Extract the [X, Y] coordinate from the center of the cell holding the provided text.  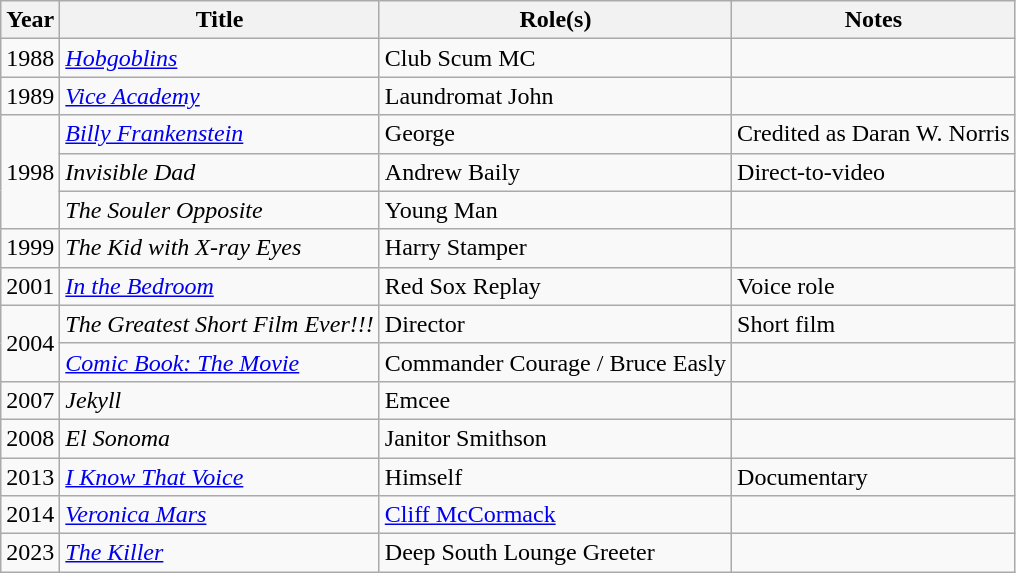
2001 [30, 286]
2013 [30, 477]
Credited as Daran W. Norris [874, 134]
1999 [30, 248]
2008 [30, 438]
Deep South Lounge Greeter [555, 553]
Hobgoblins [220, 58]
1988 [30, 58]
Commander Courage / Bruce Easly [555, 362]
The Souler Opposite [220, 210]
Himself [555, 477]
George [555, 134]
Billy Frankenstein [220, 134]
Andrew Baily [555, 172]
Emcee [555, 400]
Title [220, 20]
Vice Academy [220, 96]
Club Scum MC [555, 58]
The Kid with X-ray Eyes [220, 248]
The Greatest Short Film Ever!!! [220, 324]
Laundromat John [555, 96]
Young Man [555, 210]
Invisible Dad [220, 172]
Jekyll [220, 400]
Role(s) [555, 20]
El Sonoma [220, 438]
Direct-to-video [874, 172]
Red Sox Replay [555, 286]
I Know That Voice [220, 477]
Harry Stamper [555, 248]
The Killer [220, 553]
2004 [30, 343]
Documentary [874, 477]
2014 [30, 515]
In the Bedroom [220, 286]
Year [30, 20]
Director [555, 324]
1998 [30, 172]
2023 [30, 553]
Cliff McCormack [555, 515]
Veronica Mars [220, 515]
1989 [30, 96]
2007 [30, 400]
Notes [874, 20]
Comic Book: The Movie [220, 362]
Janitor Smithson [555, 438]
Short film [874, 324]
Voice role [874, 286]
